From the cell containing the given text, extract its center point as [x, y] coordinate. 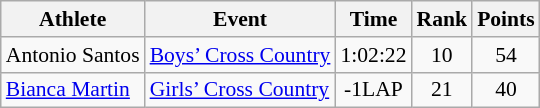
Rank [442, 19]
Time [373, 19]
Athlete [73, 19]
Bianca Martin [73, 90]
Points [506, 19]
Boys’ Cross Country [240, 55]
Antonio Santos [73, 55]
Event [240, 19]
1:02:22 [373, 55]
40 [506, 90]
21 [442, 90]
54 [506, 55]
-1LAP [373, 90]
Girls’ Cross Country [240, 90]
10 [442, 55]
